Return the [x, y] coordinate for the center point of the cell that contains the specified text.  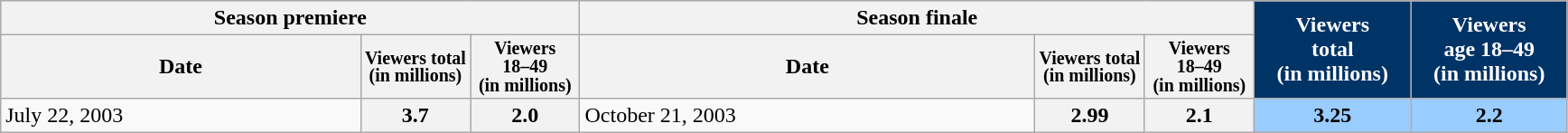
July 22, 2003 [181, 115]
October 21, 2003 [807, 115]
Season premiere [291, 18]
3.25 [1333, 115]
3.7 [415, 115]
2.1 [1199, 115]
2.2 [1489, 115]
Season finale [918, 18]
Viewerstotal(in millions) [1333, 50]
2.99 [1089, 115]
2.0 [526, 115]
Viewersage 18–49(in millions) [1489, 50]
